Extract the (x, y) coordinate from the center of the cell holding the provided text.  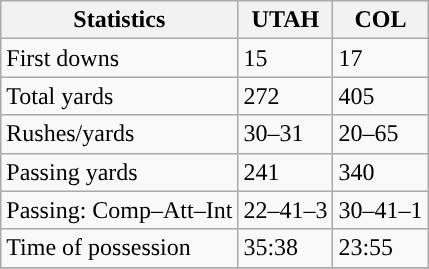
35:38 (286, 248)
COL (380, 20)
17 (380, 58)
22–41–3 (286, 210)
241 (286, 172)
340 (380, 172)
20–65 (380, 134)
405 (380, 96)
23:55 (380, 248)
272 (286, 96)
Passing: Comp–Att–Int (120, 210)
30–41–1 (380, 210)
UTAH (286, 20)
15 (286, 58)
Statistics (120, 20)
First downs (120, 58)
Total yards (120, 96)
Passing yards (120, 172)
Rushes/yards (120, 134)
Time of possession (120, 248)
30–31 (286, 134)
